Output the (x, y) coordinate of the center of the cell containing the given text.  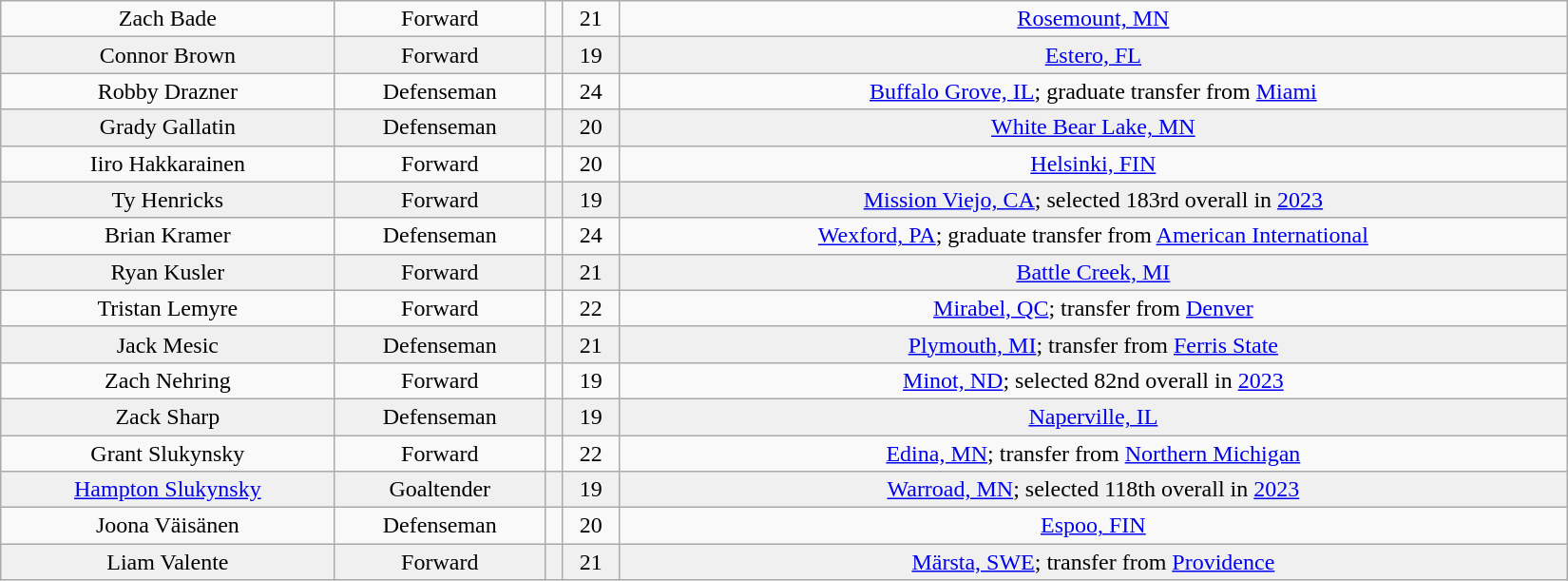
Helsinki, FIN (1093, 164)
Ryan Kusler (167, 272)
Rosemount, MN (1093, 19)
White Bear Lake, MN (1093, 127)
Jack Mesic (167, 344)
Zach Bade (167, 19)
Espoo, FIN (1093, 526)
Märsta, SWE; transfer from Providence (1093, 562)
Tristan Lemyre (167, 308)
Ty Henricks (167, 200)
Grady Gallatin (167, 127)
Warroad, MN; selected 118th overall in 2023 (1093, 490)
Naperville, IL (1093, 416)
Estero, FL (1093, 55)
Iiro Hakkarainen (167, 164)
Hampton Slukynsky (167, 490)
Liam Valente (167, 562)
Grant Slukynsky (167, 454)
Robby Drazner (167, 91)
Minot, ND; selected 82nd overall in 2023 (1093, 380)
Edina, MN; transfer from Northern Michigan (1093, 454)
Zack Sharp (167, 416)
Mission Viejo, CA; selected 183rd overall in 2023 (1093, 200)
Battle Creek, MI (1093, 272)
Goaltender (440, 490)
Brian Kramer (167, 236)
Joona Väisänen (167, 526)
Wexford, PA; graduate transfer from American International (1093, 236)
Mirabel, QC; transfer from Denver (1093, 308)
Connor Brown (167, 55)
Buffalo Grove, IL; graduate transfer from Miami (1093, 91)
Plymouth, MI; transfer from Ferris State (1093, 344)
Zach Nehring (167, 380)
